From the cell containing the given text, extract its center point as [X, Y] coordinate. 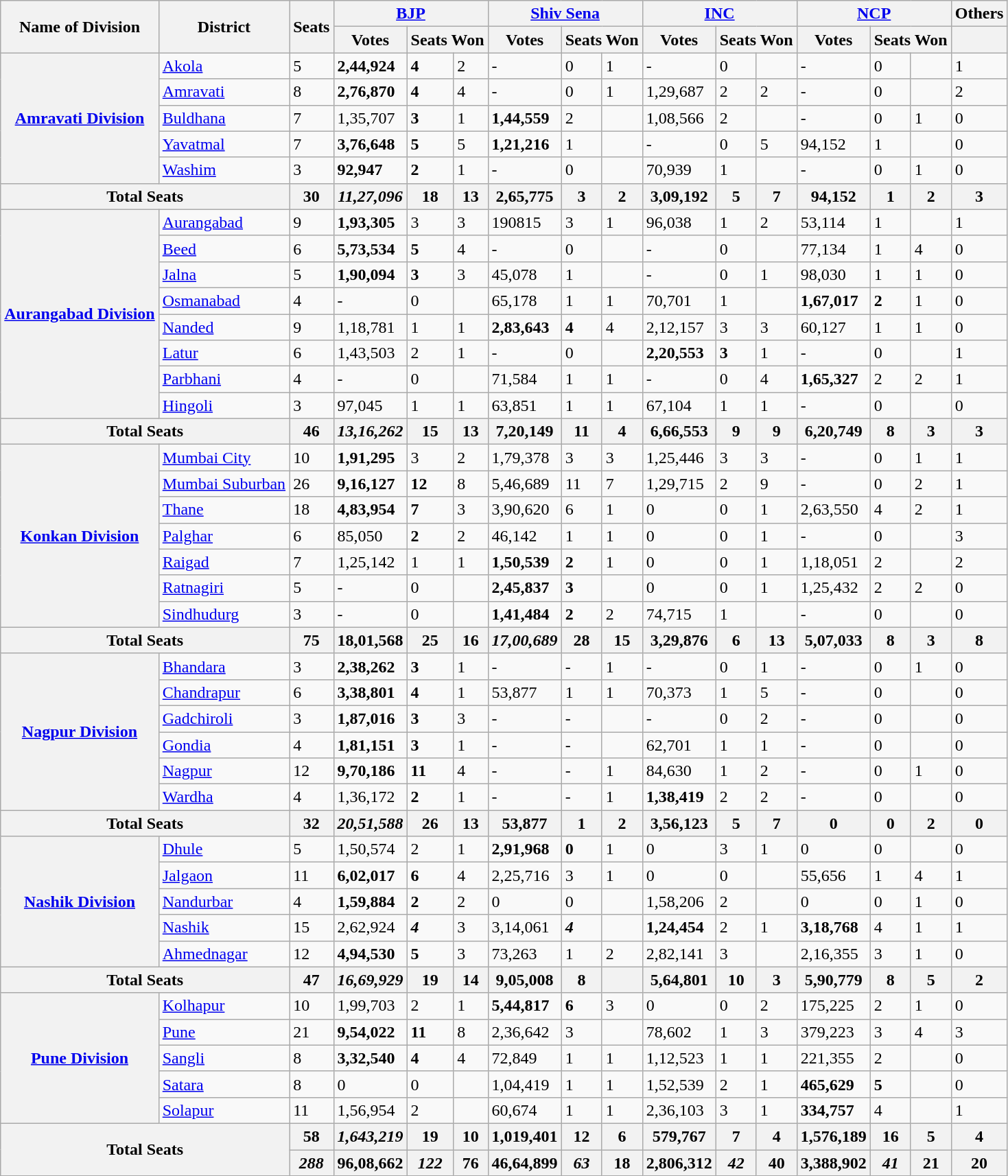
3,38,801 [371, 692]
75 [312, 640]
2,82,141 [679, 954]
98,030 [833, 274]
63,851 [524, 405]
1,93,305 [371, 222]
Bhandara [224, 666]
Beed [224, 248]
1,67,017 [833, 301]
5,46,689 [524, 484]
2,806,312 [679, 1163]
Akola [224, 66]
Shiv Sena [565, 14]
1,08,566 [679, 118]
Nagpur [224, 771]
Nashik [224, 928]
Osmanabad [224, 301]
379,223 [833, 1032]
Jalna [224, 274]
3,76,648 [371, 144]
3,29,876 [679, 640]
97,045 [371, 405]
Mumbai Suburban [224, 484]
Aurangabad [224, 222]
5,90,779 [833, 980]
1,91,295 [371, 458]
Wardha [224, 797]
70,939 [679, 170]
334,757 [833, 1110]
14 [471, 980]
77,134 [833, 248]
2,63,550 [833, 510]
13,16,262 [371, 432]
Yavatmal [224, 144]
3,32,540 [371, 1058]
85,050 [371, 536]
96,038 [679, 222]
Nanded [224, 327]
NCP [874, 14]
Mumbai City [224, 458]
9,54,022 [371, 1032]
1,18,781 [371, 327]
1,29,715 [679, 484]
1,019,401 [524, 1136]
72,849 [524, 1058]
221,355 [833, 1058]
1,12,523 [679, 1058]
3,388,902 [833, 1163]
65,178 [524, 301]
Gadchiroli [224, 718]
17,00,689 [524, 640]
1,36,172 [371, 797]
6,02,017 [371, 875]
55,656 [833, 875]
Parbhani [224, 379]
Aurangabad Division [80, 314]
1,65,327 [833, 379]
1,87,016 [371, 718]
6,20,749 [833, 432]
Thane [224, 510]
46,64,899 [524, 1163]
Jalgaon [224, 875]
Chandrapur [224, 692]
1,25,446 [679, 458]
3,56,123 [679, 823]
465,629 [833, 1084]
Gondia [224, 744]
1,04,419 [524, 1084]
Buldhana [224, 118]
1,25,142 [371, 562]
74,715 [679, 614]
Kolhapur [224, 1006]
1,56,954 [371, 1110]
5,64,801 [679, 980]
76 [471, 1163]
78,602 [679, 1032]
3,09,192 [679, 196]
2,16,355 [833, 954]
5,44,817 [524, 1006]
32 [312, 823]
47 [312, 980]
579,767 [679, 1136]
1,29,687 [679, 92]
46 [312, 432]
Amravati [224, 92]
73,263 [524, 954]
70,373 [679, 692]
Satara [224, 1084]
1,52,539 [679, 1084]
2,20,553 [679, 353]
46,142 [524, 536]
2,83,643 [524, 327]
42 [736, 1163]
9,70,186 [371, 771]
1,643,219 [371, 1136]
2,36,103 [679, 1110]
2,25,716 [524, 875]
Pune Division [80, 1058]
2,91,968 [524, 849]
20 [979, 1163]
53,114 [833, 222]
84,630 [679, 771]
1,59,884 [371, 902]
1,79,378 [524, 458]
Nandurbar [224, 902]
25 [430, 640]
92,947 [371, 170]
3,18,768 [833, 928]
1,21,216 [524, 144]
18,01,568 [371, 640]
175,225 [833, 1006]
1,99,703 [371, 1006]
Washim [224, 170]
BJP [410, 14]
4,83,954 [371, 510]
67,104 [679, 405]
1,18,051 [833, 562]
30 [312, 196]
2,38,262 [371, 666]
9,05,008 [524, 980]
1,58,206 [679, 902]
1,25,432 [833, 588]
28 [582, 640]
1,24,454 [679, 928]
Solapur [224, 1110]
1,35,707 [371, 118]
9,16,127 [371, 484]
60,127 [833, 327]
6,66,553 [679, 432]
1,44,559 [524, 118]
5,73,534 [371, 248]
Konkan Division [80, 536]
190815 [524, 222]
Sangli [224, 1058]
Ratnagiri [224, 588]
Dhule [224, 849]
1,576,189 [833, 1136]
2,36,642 [524, 1032]
Raigad [224, 562]
Seats [312, 27]
District [224, 27]
1,38,419 [679, 797]
Ahmednagar [224, 954]
40 [777, 1163]
2,76,870 [371, 92]
1,81,151 [371, 744]
4,94,530 [371, 954]
96,08,662 [371, 1163]
Nagpur Division [80, 731]
60,674 [524, 1110]
5,07,033 [833, 640]
45,078 [524, 274]
Hingoli [224, 405]
Sindhudurg [224, 614]
Amravati Division [80, 118]
70,701 [679, 301]
1,41,484 [524, 614]
2,62,924 [371, 928]
INC [719, 14]
2,12,157 [679, 327]
1,43,503 [371, 353]
Name of Division [80, 27]
Others [979, 14]
2,65,775 [524, 196]
1,90,094 [371, 274]
63 [582, 1163]
1,50,539 [524, 562]
11,27,096 [371, 196]
1,50,574 [371, 849]
16,69,929 [371, 980]
20,51,588 [371, 823]
Latur [224, 353]
Palghar [224, 536]
Pune [224, 1032]
7,20,149 [524, 432]
71,584 [524, 379]
41 [891, 1163]
122 [430, 1163]
62,701 [679, 744]
58 [312, 1136]
3,90,620 [524, 510]
2,44,924 [371, 66]
2,45,837 [524, 588]
Nashik Division [80, 902]
3,14,061 [524, 928]
288 [312, 1163]
